From the cell containing the given text, extract its center point as (X, Y) coordinate. 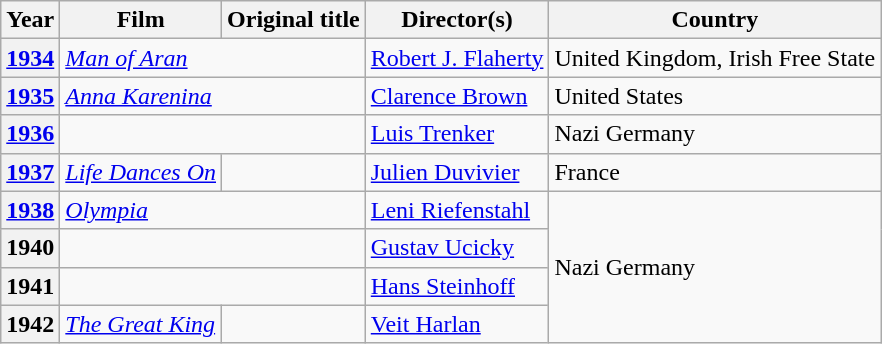
1940 (30, 248)
1934 (30, 58)
Robert J. Flaherty (457, 58)
Original title (294, 20)
Life Dances On (141, 172)
1942 (30, 324)
1936 (30, 134)
United States (715, 96)
Country (715, 20)
Leni Riefenstahl (457, 210)
Luis Trenker (457, 134)
Olympia (212, 210)
1941 (30, 286)
Veit Harlan (457, 324)
Film (141, 20)
Hans Steinhoff (457, 286)
Julien Duvivier (457, 172)
Man of Aran (212, 58)
The Great King (141, 324)
Clarence Brown (457, 96)
Year (30, 20)
1938 (30, 210)
France (715, 172)
Gustav Ucicky (457, 248)
United Kingdom, Irish Free State (715, 58)
1937 (30, 172)
Anna Karenina (212, 96)
Director(s) (457, 20)
1935 (30, 96)
